Identify which cell holds the provided text, then report its (X, Y) central coordinate. 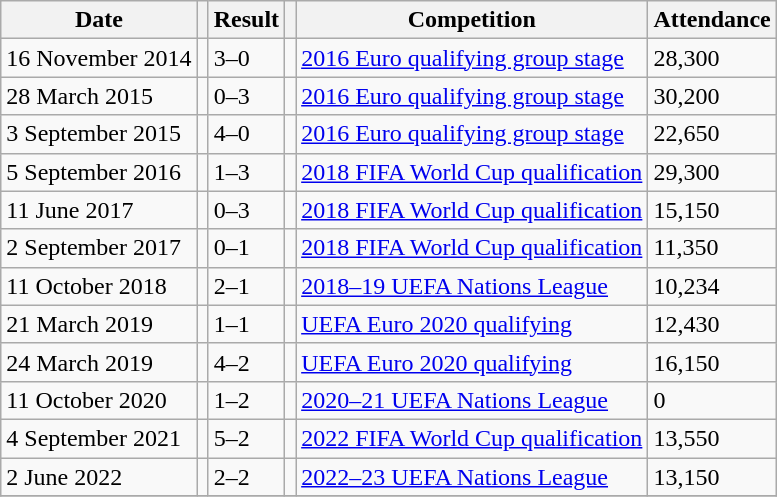
4 September 2021 (99, 438)
21 March 2019 (99, 324)
Date (99, 20)
3–0 (246, 58)
3 September 2015 (99, 134)
13,150 (712, 477)
30,200 (712, 96)
2018–19 UEFA Nations League (472, 286)
11 October 2020 (99, 400)
15,150 (712, 210)
11 June 2017 (99, 210)
2020–21 UEFA Nations League (472, 400)
Attendance (712, 20)
1–1 (246, 324)
Competition (472, 20)
2 September 2017 (99, 248)
4–0 (246, 134)
2–2 (246, 477)
10,234 (712, 286)
2022–23 UEFA Nations League (472, 477)
0 (712, 400)
12,430 (712, 324)
5 September 2016 (99, 172)
4–2 (246, 362)
29,300 (712, 172)
22,650 (712, 134)
11 October 2018 (99, 286)
28 March 2015 (99, 96)
13,550 (712, 438)
5–2 (246, 438)
2022 FIFA World Cup qualification (472, 438)
28,300 (712, 58)
0–1 (246, 248)
2–1 (246, 286)
11,350 (712, 248)
24 March 2019 (99, 362)
2 June 2022 (99, 477)
16,150 (712, 362)
Result (246, 20)
1–2 (246, 400)
1–3 (246, 172)
16 November 2014 (99, 58)
